For the text-containing cell, return its midpoint in [X, Y] coordinate format. 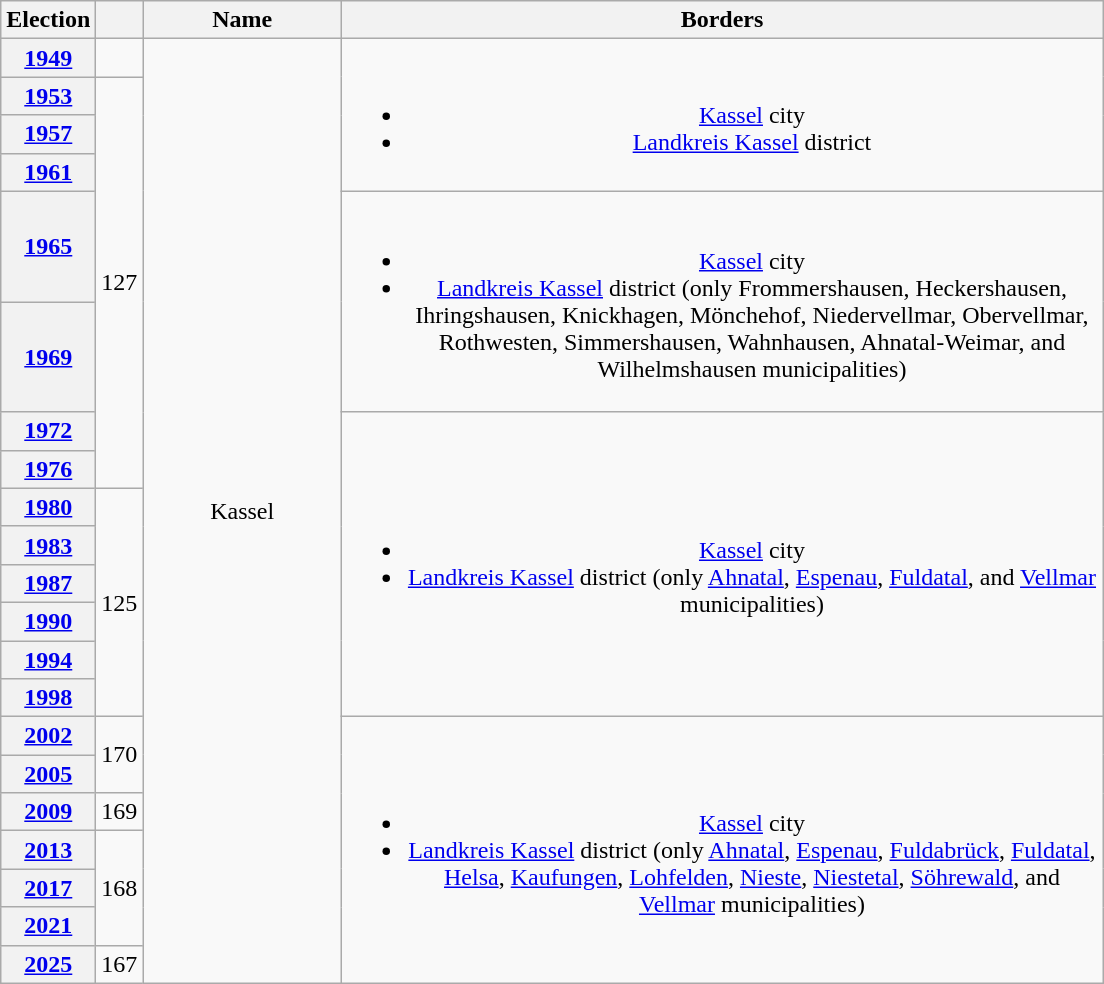
1987 [48, 583]
2021 [48, 926]
2017 [48, 888]
Name [242, 20]
1990 [48, 621]
1972 [48, 431]
1961 [48, 172]
1949 [48, 58]
1983 [48, 545]
1976 [48, 469]
1957 [48, 134]
1994 [48, 659]
Kassel cityLandkreis Kassel district [722, 115]
Election [48, 20]
1998 [48, 698]
170 [120, 755]
169 [120, 812]
1980 [48, 507]
Kassel [242, 511]
1953 [48, 96]
2025 [48, 964]
1965 [48, 246]
Borders [722, 20]
Kassel cityLandkreis Kassel district (only Ahnatal, Espenau, Fuldatal, and Vellmar municipalities) [722, 564]
127 [120, 282]
2009 [48, 812]
2002 [48, 736]
168 [120, 888]
1969 [48, 358]
2013 [48, 850]
2005 [48, 774]
167 [120, 964]
125 [120, 602]
